Locate the cell with the specified text and output its (X, Y) center coordinate. 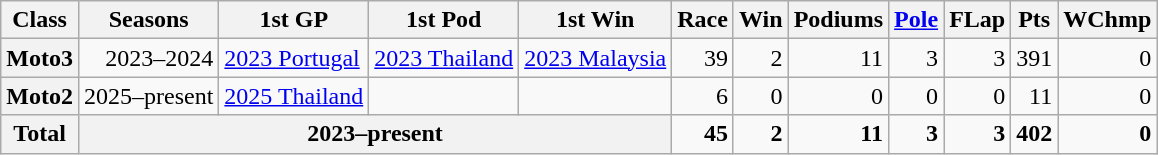
2023–2024 (148, 58)
Moto2 (40, 96)
391 (1034, 58)
2025 Thailand (294, 96)
Podiums (838, 20)
Pole (916, 20)
2023 Portugal (294, 58)
1st GP (294, 20)
Total (40, 134)
402 (1034, 134)
2025–present (148, 96)
6 (703, 96)
Class (40, 20)
Moto3 (40, 58)
WChmp (1108, 20)
1st Win (596, 20)
1st Pod (444, 20)
Seasons (148, 20)
2023 Malaysia (596, 58)
Race (703, 20)
45 (703, 134)
39 (703, 58)
2023 Thailand (444, 58)
FLap (978, 20)
Win (760, 20)
Pts (1034, 20)
2023–present (374, 134)
